Find where the given text appears and provide that cell's center as [x, y] coordinate. 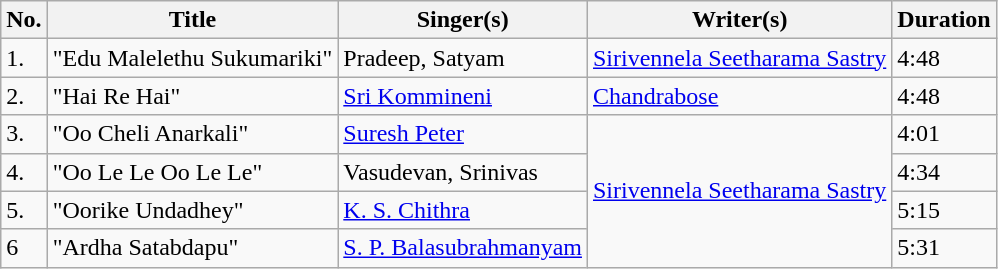
Title [192, 20]
"Ardha Satabdapu" [192, 248]
4:01 [944, 134]
"Oo Le Le Oo Le Le" [192, 172]
Chandrabose [739, 96]
5:15 [944, 210]
Suresh Peter [463, 134]
4:34 [944, 172]
"Oorike Undadhey" [192, 210]
"Oo Cheli Anarkali" [192, 134]
Pradeep, Satyam [463, 58]
4. [24, 172]
6 [24, 248]
1. [24, 58]
"Edu Malelethu Sukumariki" [192, 58]
3. [24, 134]
Sri Kommineni [463, 96]
Vasudevan, Srinivas [463, 172]
"Hai Re Hai" [192, 96]
5. [24, 210]
S. P. Balasubrahmanyam [463, 248]
No. [24, 20]
Writer(s) [739, 20]
5:31 [944, 248]
2. [24, 96]
K. S. Chithra [463, 210]
Singer(s) [463, 20]
Duration [944, 20]
